Extract the [X, Y] coordinate from the center of the cell holding the provided text.  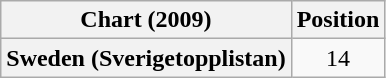
14 [338, 58]
Sweden (Sverigetopplistan) [146, 58]
Chart (2009) [146, 20]
Position [338, 20]
